Return [x, y] of the center of cell containing provided text 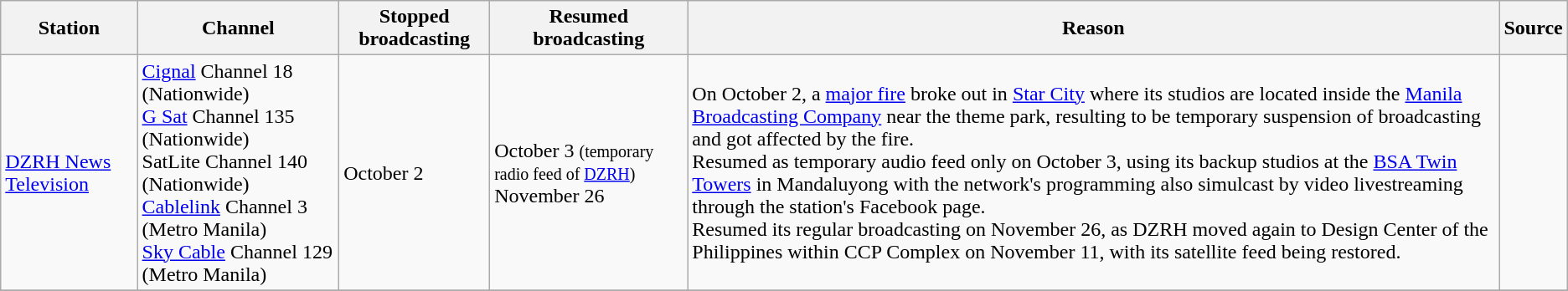
October 3 (temporary radio feed of DZRH)November 26 [589, 172]
Source [1533, 28]
Stopped broadcasting [415, 28]
Station [69, 28]
Channel [238, 28]
DZRH News Television [69, 172]
Resumed broadcasting [589, 28]
Reason [1094, 28]
October 2 [415, 172]
